Detect which cell encompasses the target text, then output its [x, y] center coordinate. 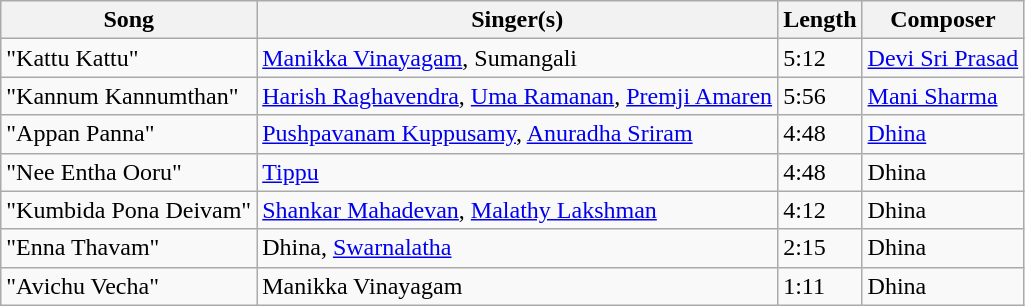
5:12 [820, 58]
Length [820, 20]
Singer(s) [518, 20]
Harish Raghavendra, Uma Ramanan, Premji Amaren [518, 96]
Devi Sri Prasad [943, 58]
2:15 [820, 248]
1:11 [820, 286]
Tippu [518, 172]
"Kannum Kannumthan" [129, 96]
Shankar Mahadevan, Malathy Lakshman [518, 210]
Dhina, Swarnalatha [518, 248]
Composer [943, 20]
Mani Sharma [943, 96]
"Nee Entha Ooru" [129, 172]
"Kattu Kattu" [129, 58]
Manikka Vinayagam, Sumangali [518, 58]
Manikka Vinayagam [518, 286]
4:12 [820, 210]
Song [129, 20]
"Appan Panna" [129, 134]
"Avichu Vecha" [129, 286]
"Enna Thavam" [129, 248]
5:56 [820, 96]
Pushpavanam Kuppusamy, Anuradha Sriram [518, 134]
"Kumbida Pona Deivam" [129, 210]
